Pinpoint the cell where the given text exists, returning its (x, y) midpoint coordinate. 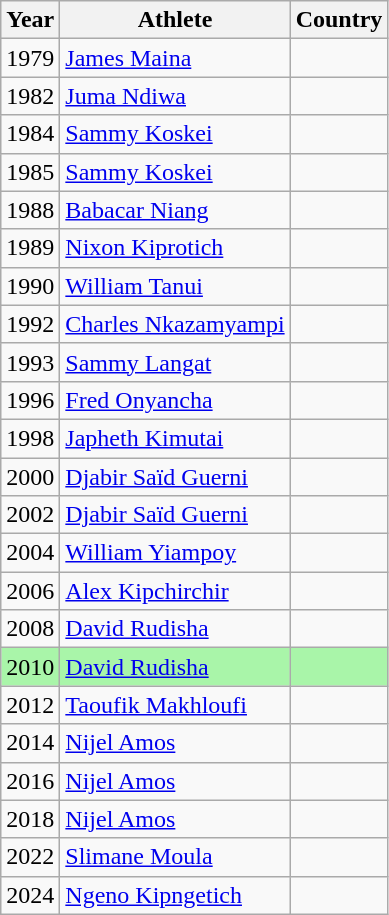
Nixon Kiprotich (175, 248)
1989 (30, 248)
1988 (30, 210)
2008 (30, 629)
2000 (30, 477)
James Maina (175, 58)
2018 (30, 819)
2004 (30, 553)
William Tanui (175, 286)
2002 (30, 515)
Taoufik Makhloufi (175, 705)
1993 (30, 362)
1982 (30, 96)
1998 (30, 438)
Year (30, 20)
2024 (30, 895)
1985 (30, 172)
2012 (30, 705)
Country (339, 20)
Ngeno Kipngetich (175, 895)
Alex Kipchirchir (175, 591)
1990 (30, 286)
Athlete (175, 20)
2014 (30, 743)
Fred Onyancha (175, 400)
Sammy Langat (175, 362)
2006 (30, 591)
1979 (30, 58)
1992 (30, 324)
Babacar Niang (175, 210)
Slimane Moula (175, 857)
William Yiampoy (175, 553)
1996 (30, 400)
Charles Nkazamyampi (175, 324)
2022 (30, 857)
Japheth Kimutai (175, 438)
1984 (30, 134)
2010 (30, 667)
2016 (30, 781)
Juma Ndiwa (175, 96)
